Output the [x, y] coordinate of the center of the cell containing the given text.  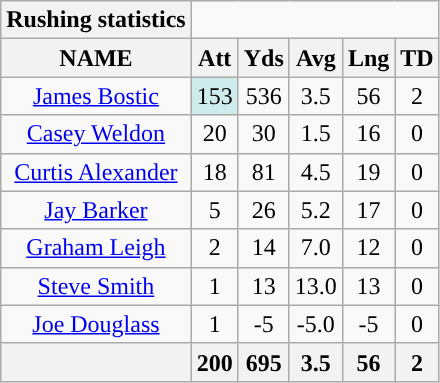
18 [214, 172]
695 [264, 362]
536 [264, 96]
Jay Barker [96, 210]
153 [214, 96]
7.0 [316, 248]
13.0 [316, 286]
Avg [316, 58]
Curtis Alexander [96, 172]
Casey Weldon [96, 134]
20 [214, 134]
81 [264, 172]
Rushing statistics [96, 20]
Joe Douglass [96, 324]
12 [368, 248]
TD [417, 58]
Att [214, 58]
17 [368, 210]
NAME [96, 58]
Steve Smith [96, 286]
-5.0 [316, 324]
5.2 [316, 210]
14 [264, 248]
Graham Leigh [96, 248]
26 [264, 210]
James Bostic [96, 96]
16 [368, 134]
Yds [264, 58]
200 [214, 362]
4.5 [316, 172]
1.5 [316, 134]
19 [368, 172]
5 [214, 210]
30 [264, 134]
Lng [368, 58]
